Determine the [X, Y] coordinate at the center of the cell enclosing the given text.  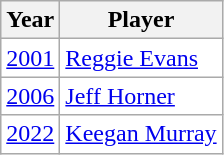
Reggie Evans [141, 58]
Jeff Horner [141, 96]
2022 [30, 134]
2006 [30, 96]
Player [141, 20]
Year [30, 20]
Keegan Murray [141, 134]
2001 [30, 58]
